Locate the cell with the specified text and output its (X, Y) center coordinate. 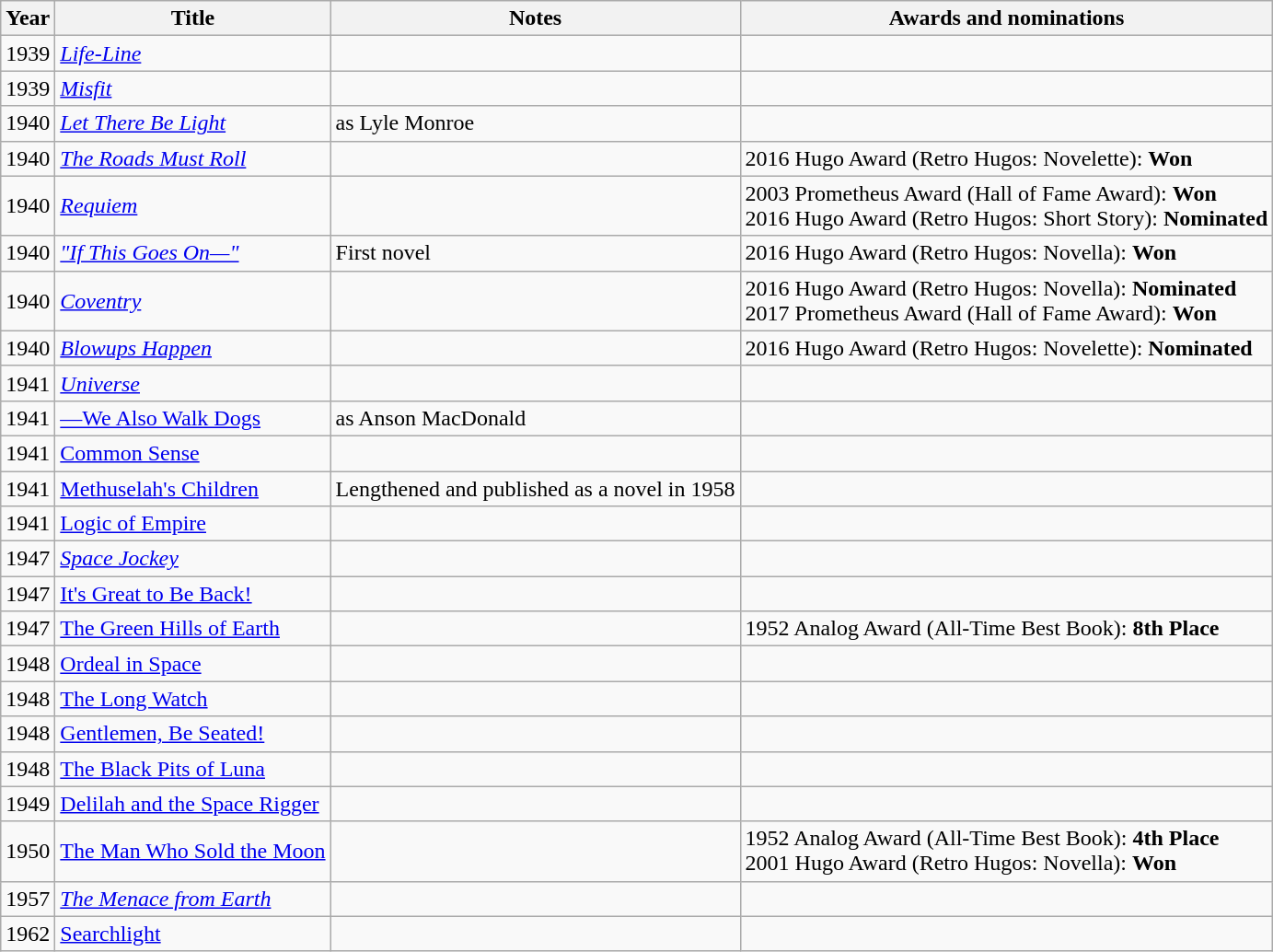
Delilah and the Space Rigger (193, 804)
Let There Be Light (193, 123)
Blowups Happen (193, 348)
Coventry (193, 300)
Lengthened and published as a novel in 1958 (536, 489)
Ordeal in Space (193, 664)
Space Jockey (193, 559)
Universe (193, 383)
Awards and nominations (1007, 18)
1962 (28, 934)
Requiem (193, 206)
1950 (28, 851)
Life-Line (193, 53)
First novel (536, 253)
Methuselah's Children (193, 489)
Logic of Empire (193, 524)
1952 Analog Award (All-Time Best Book): 8th Place (1007, 629)
The Roads Must Roll (193, 158)
2003 Prometheus Award (Hall of Fame Award): Won2016 Hugo Award (Retro Hugos: Short Story): Nominated (1007, 206)
The Green Hills of Earth (193, 629)
Searchlight (193, 934)
Title (193, 18)
2016 Hugo Award (Retro Hugos: Novelette): Nominated (1007, 348)
Year (28, 18)
The Menace from Earth (193, 899)
2016 Hugo Award (Retro Hugos: Novella): Nominated2017 Prometheus Award (Hall of Fame Award): Won (1007, 300)
It's Great to Be Back! (193, 594)
Misfit (193, 88)
1957 (28, 899)
The Black Pits of Luna (193, 769)
as Anson MacDonald (536, 418)
"If This Goes On—" (193, 253)
2016 Hugo Award (Retro Hugos: Novella): Won (1007, 253)
The Long Watch (193, 699)
as Lyle Monroe (536, 123)
Notes (536, 18)
—We Also Walk Dogs (193, 418)
The Man Who Sold the Moon (193, 851)
Gentlemen, Be Seated! (193, 734)
Common Sense (193, 453)
1949 (28, 804)
2016 Hugo Award (Retro Hugos: Novelette): Won (1007, 158)
1952 Analog Award (All-Time Best Book): 4th Place2001 Hugo Award (Retro Hugos: Novella): Won (1007, 851)
